Return the (x, y) coordinate for the center point of the cell that contains the specified text.  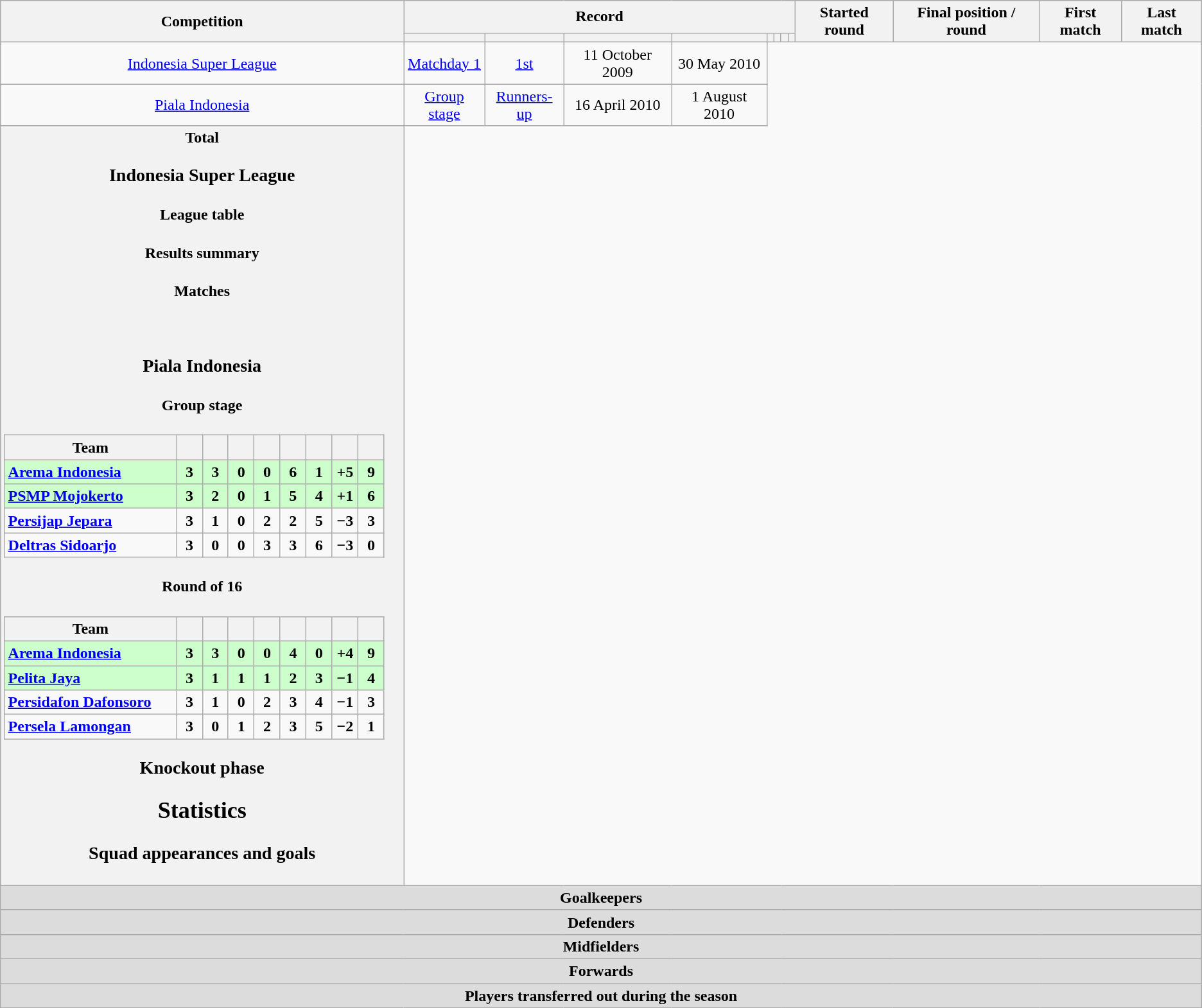
Record (600, 17)
Runners-up (524, 105)
Defenders (601, 922)
Indonesia Super League (202, 63)
Persijap Jepara (91, 521)
Final position / round (966, 22)
First match (1080, 22)
+1 (345, 496)
30 May 2010 (719, 63)
Players transferred out during the season (601, 996)
Piala Indonesia (202, 105)
+5 (345, 472)
Persidafon Dafonsoro (91, 702)
1 August 2010 (719, 105)
+4 (345, 653)
1st (524, 63)
Pelita Jaya (91, 677)
Matchday 1 (444, 63)
Midfielders (601, 946)
Forwards (601, 971)
PSMP Mojokerto (91, 496)
Started round (844, 22)
11 October 2009 (618, 63)
Goalkeepers (601, 898)
Group stage (444, 105)
Last match (1162, 22)
Persela Lamongan (91, 727)
−2 (345, 727)
Competition (202, 22)
Deltras Sidoarjo (91, 545)
16 April 2010 (618, 105)
